Find where the given text appears and provide that cell's center as (X, Y) coordinate. 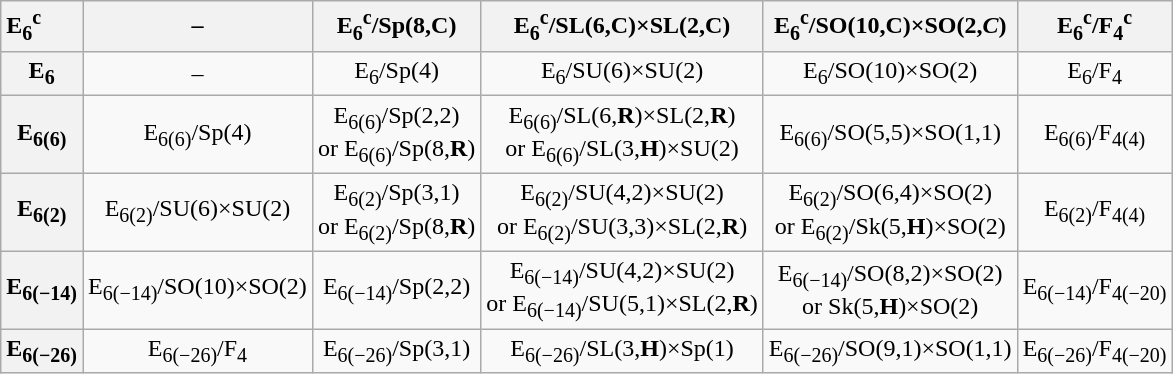
E6/Sp(4) (396, 74)
E6(−26)/Sp(3,1) (396, 351)
E6/SU(6)×SU(2) (622, 74)
E6(2)/Sp(3,1) or E6(2)/Sp(8,R) (396, 213)
E6/SO(10)×SO(2) (890, 74)
E6/F4 (1094, 74)
E6(−26) (42, 351)
E6(−14)/SO(8,2)×SO(2) or Sk(5,H)×SO(2) (890, 290)
E6(6)/Sp(2,2) or E6(6)/Sp(8,R) (396, 135)
E6(−14)/SO(10)×SO(2) (198, 290)
E6 (42, 74)
E6(6)/F4(4) (1094, 135)
E6c/SO(10,C)×SO(2,C) (890, 26)
E6(−14)/Sp(2,2) (396, 290)
E6(−26)/F4(−20) (1094, 351)
E6c/F4c (1094, 26)
E6(−26)/SO(9,1)×SO(1,1) (890, 351)
E6c (42, 26)
E6(−14)/F4(−20) (1094, 290)
E6c/Sp(8,C) (396, 26)
E6(2)/F4(4) (1094, 213)
E6(−14) (42, 290)
E6(−14)/SU(4,2)×SU(2) or E6(−14)/SU(5,1)×SL(2,R) (622, 290)
E6(2)/SO(6,4)×SO(2) or E6(2)/Sk(5,H)×SO(2) (890, 213)
E6(2)/SU(4,2)×SU(2) or E6(2)/SU(3,3)×SL(2,R) (622, 213)
E6c/SL(6,C)×SL(2,C) (622, 26)
E6(6)/SO(5,5)×SO(1,1) (890, 135)
E6(6)/Sp(4) (198, 135)
E6(6)/SL(6,R)×SL(2,R) or E6(6)/SL(3,H)×SU(2) (622, 135)
E6(6) (42, 135)
E6(2) (42, 213)
E6(2)/SU(6)×SU(2) (198, 213)
E6(−26)/F4 (198, 351)
E6(−26)/SL(3,H)×Sp(1) (622, 351)
